Find where the given text appears and provide that cell's center as [x, y] coordinate. 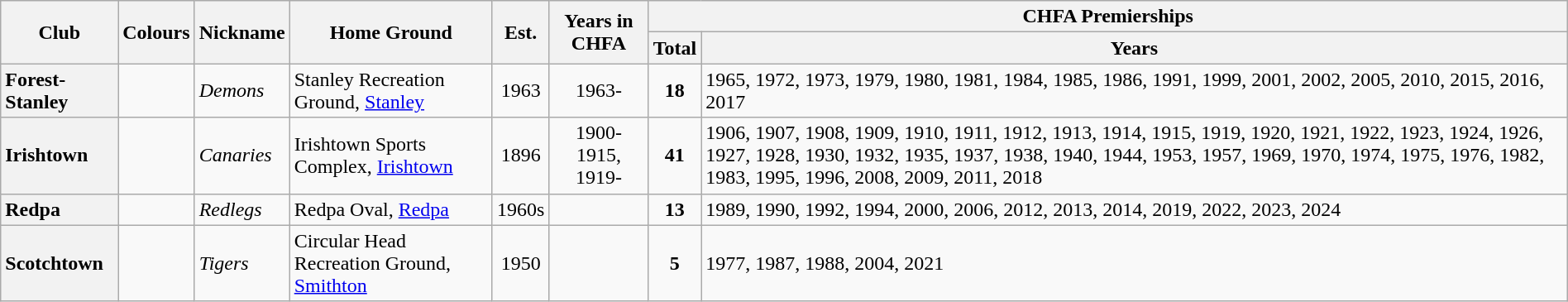
18 [675, 91]
Total [675, 48]
5 [675, 263]
Canaries [241, 156]
Club [60, 32]
Tigers [241, 263]
Est. [520, 32]
Redpa Oval, Redpa [390, 209]
Demons [241, 91]
41 [675, 156]
Irishtown Sports Complex, Irishtown [390, 156]
Irishtown [60, 156]
Redlegs [241, 209]
1950 [520, 263]
13 [675, 209]
Circular Head Recreation Ground, Smithton [390, 263]
Home Ground [390, 32]
1963- [599, 91]
Nickname [241, 32]
1963 [520, 91]
1960s [520, 209]
Stanley Recreation Ground, Stanley [390, 91]
1989, 1990, 1992, 1994, 2000, 2006, 2012, 2013, 2014, 2019, 2022, 2023, 2024 [1135, 209]
Years in CHFA [599, 32]
1965, 1972, 1973, 1979, 1980, 1981, 1984, 1985, 1986, 1991, 1999, 2001, 2002, 2005, 2010, 2015, 2016, 2017 [1135, 91]
Forest-Stanley [60, 91]
CHFA Premierships [1108, 17]
Colours [156, 32]
Redpa [60, 209]
1896 [520, 156]
Years [1135, 48]
Scotchtown [60, 263]
1977, 1987, 1988, 2004, 2021 [1135, 263]
1900-1915, 1919- [599, 156]
